Capture the cell that displays the provided text and extract its [x, y] central coordinate. 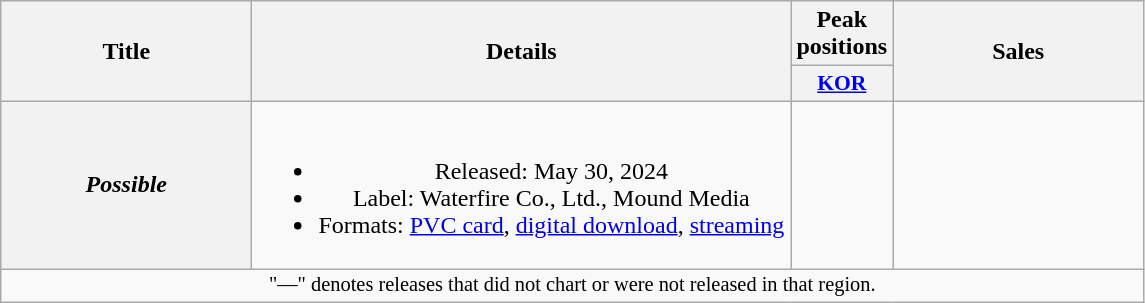
Peakpositions [842, 34]
Released: May 30, 2024Label: Waterfire Co., Ltd., Mound MediaFormats: PVC card, digital download, streaming [522, 184]
KOR [842, 84]
Details [522, 52]
"—" denotes releases that did not chart or were not released in that region. [572, 285]
Title [126, 52]
Sales [1018, 52]
Possible [126, 184]
